Extract the [X, Y] coordinate from the center of the cell holding the provided text.  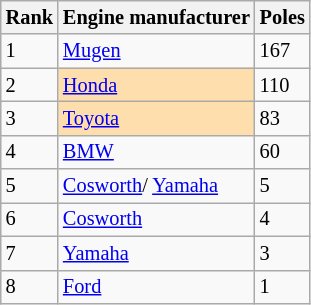
BMW [156, 152]
Rank [30, 17]
Cosworth/ Yamaha [156, 186]
83 [282, 118]
Engine manufacturer [156, 17]
7 [30, 253]
6 [30, 219]
Mugen [156, 51]
2 [30, 85]
Cosworth [156, 219]
167 [282, 51]
Honda [156, 85]
8 [30, 287]
110 [282, 85]
Yamaha [156, 253]
60 [282, 152]
Toyota [156, 118]
Ford [156, 287]
Poles [282, 17]
